From the cell containing the given text, extract its center point as (X, Y) coordinate. 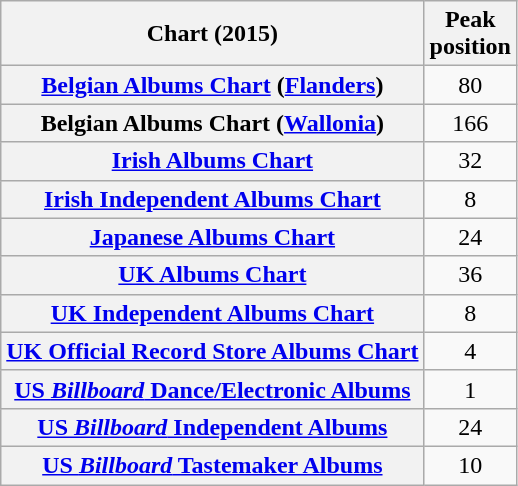
4 (470, 351)
32 (470, 161)
36 (470, 275)
80 (470, 85)
166 (470, 123)
10 (470, 465)
1 (470, 389)
Belgian Albums Chart (Flanders) (212, 85)
US Billboard Dance/Electronic Albums (212, 389)
US Billboard Independent Albums (212, 427)
Chart (2015) (212, 34)
Peakposition (470, 34)
US Billboard Tastemaker Albums (212, 465)
UK Independent Albums Chart (212, 313)
UK Official Record Store Albums Chart (212, 351)
Belgian Albums Chart (Wallonia) (212, 123)
Japanese Albums Chart (212, 237)
UK Albums Chart (212, 275)
Irish Independent Albums Chart (212, 199)
Irish Albums Chart (212, 161)
